Extract the [x, y] coordinate from the center of the cell holding the provided text.  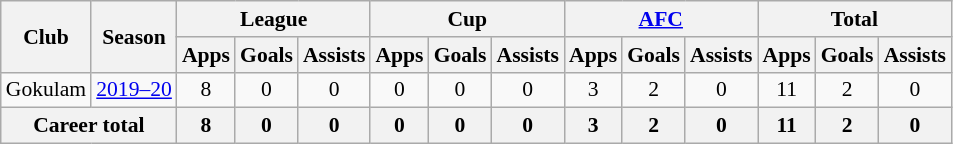
League [274, 19]
Total [855, 19]
Career total [89, 126]
2019–20 [134, 90]
Gokulam [46, 90]
Club [46, 36]
Season [134, 36]
AFC [661, 19]
Cup [467, 19]
